Capture the cell that displays the provided text and extract its (x, y) central coordinate. 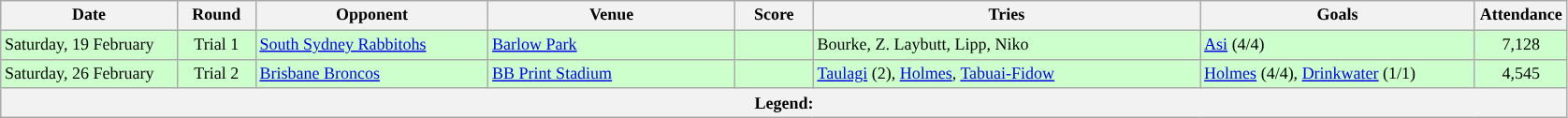
Score (774, 15)
Opponent (372, 15)
Legend: (784, 103)
Trial 1 (216, 45)
Attendance (1521, 15)
Barlow Park (612, 45)
Venue (612, 15)
Asi (4/4) (1338, 45)
4,545 (1521, 73)
Bourke, Z. Laybutt, Lipp, Niko (1007, 45)
BB Print Stadium (612, 73)
Date (90, 15)
Tries (1007, 15)
Trial 2 (216, 73)
Round (216, 15)
Brisbane Broncos (372, 73)
Holmes (4/4), Drinkwater (1/1) (1338, 73)
South Sydney Rabbitohs (372, 45)
7,128 (1521, 45)
Taulagi (2), Holmes, Tabuai-Fidow (1007, 73)
Saturday, 26 February (90, 73)
Goals (1338, 15)
Saturday, 19 February (90, 45)
